Locate the cell with the specified text and output its (X, Y) center coordinate. 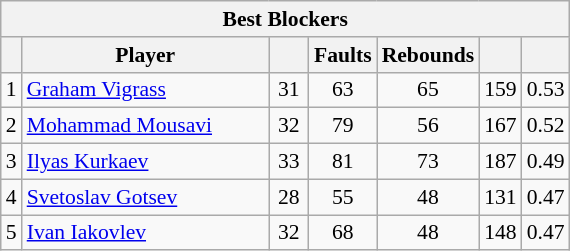
4 (12, 197)
63 (343, 90)
Rebounds (428, 55)
Ivan Iakovlev (146, 233)
56 (428, 126)
31 (289, 90)
1 (12, 90)
73 (428, 162)
Mohammad Mousavi (146, 126)
Best Blockers (286, 19)
Player (146, 55)
55 (343, 197)
167 (500, 126)
187 (500, 162)
Svetoslav Gotsev (146, 197)
2 (12, 126)
Graham Vigrass (146, 90)
3 (12, 162)
65 (428, 90)
Ilyas Kurkaev (146, 162)
Faults (343, 55)
79 (343, 126)
131 (500, 197)
0.53 (546, 90)
0.49 (546, 162)
159 (500, 90)
81 (343, 162)
5 (12, 233)
33 (289, 162)
28 (289, 197)
148 (500, 233)
0.52 (546, 126)
68 (343, 233)
